Determine the [X, Y] coordinate at the center of the cell enclosing the given text.  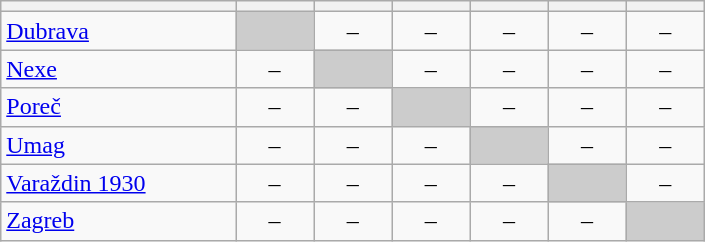
Poreč [118, 107]
Zagreb [118, 221]
Dubrava [118, 31]
Nexe [118, 69]
Umag [118, 145]
Varaždin 1930 [118, 183]
